Return (x, y) of the center of cell containing provided text 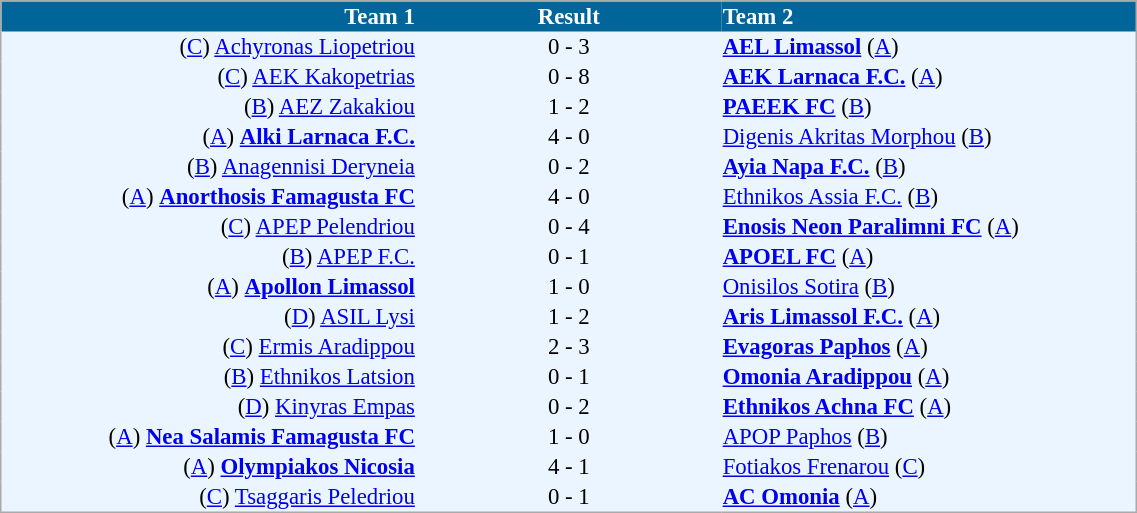
AEK Larnaca F.C. (A) (929, 77)
(A) Apollon Limassol (209, 287)
(A) Anorthosis Famagusta FC (209, 197)
(C) APEP Pelendriou (209, 227)
Evagoras Paphos (A) (929, 347)
(A) Olympiakos Nicosia (209, 467)
Enosis Neon Paralimni FC (A) (929, 227)
0 - 3 (568, 47)
Ethnikos Assia F.C. (B) (929, 197)
(A) Nea Salamis Famagusta FC (209, 437)
(C) Achyronas Liopetriou (209, 47)
PAEEK FC (B) (929, 107)
Result (568, 16)
(D) Kinyras Empas (209, 407)
(B) AEZ Zakakiou (209, 107)
AEL Limassol (A) (929, 47)
AC Omonia (A) (929, 497)
0 - 8 (568, 77)
0 - 4 (568, 227)
Ayia Napa F.C. (B) (929, 167)
Ethnikos Achna FC (A) (929, 407)
(B) Anagennisi Deryneia (209, 167)
Team 1 (209, 16)
Onisilos Sotira (B) (929, 287)
Aris Limassol F.C. (A) (929, 317)
(B) APEP F.C. (209, 257)
APOP Paphos (B) (929, 437)
Omonia Aradippou (A) (929, 377)
APOEL FC (A) (929, 257)
(C) AEK Kakopetrias (209, 77)
Digenis Akritas Morphou (B) (929, 137)
(B) Ethnikos Latsion (209, 377)
(C) Tsaggaris Peledriou (209, 497)
(C) Ermis Aradippou (209, 347)
Team 2 (929, 16)
(D) ASIL Lysi (209, 317)
(A) Alki Larnaca F.C. (209, 137)
Fotiakos Frenarou (C) (929, 467)
4 - 1 (568, 467)
2 - 3 (568, 347)
